Extract the [X, Y] coordinate from the center of the cell holding the provided text.  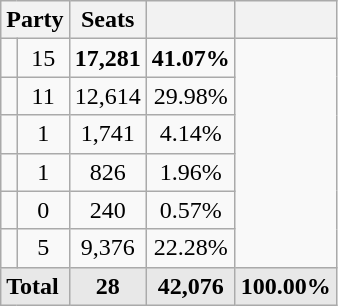
100.00% [286, 286]
1.96% [190, 172]
Seats [108, 20]
28 [108, 286]
29.98% [190, 96]
42,076 [190, 286]
11 [43, 96]
0 [43, 210]
22.28% [190, 248]
17,281 [108, 58]
Total [35, 286]
41.07% [190, 58]
9,376 [108, 248]
12,614 [108, 96]
4.14% [190, 134]
Party [35, 20]
15 [43, 58]
5 [43, 248]
1,741 [108, 134]
0.57% [190, 210]
826 [108, 172]
240 [108, 210]
